Provide the [X, Y] coordinate of the cell's center where the given text is located.  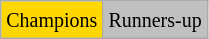
Runners-up [155, 20]
Champions [52, 20]
